Identify which cell holds the provided text, then report its (x, y) central coordinate. 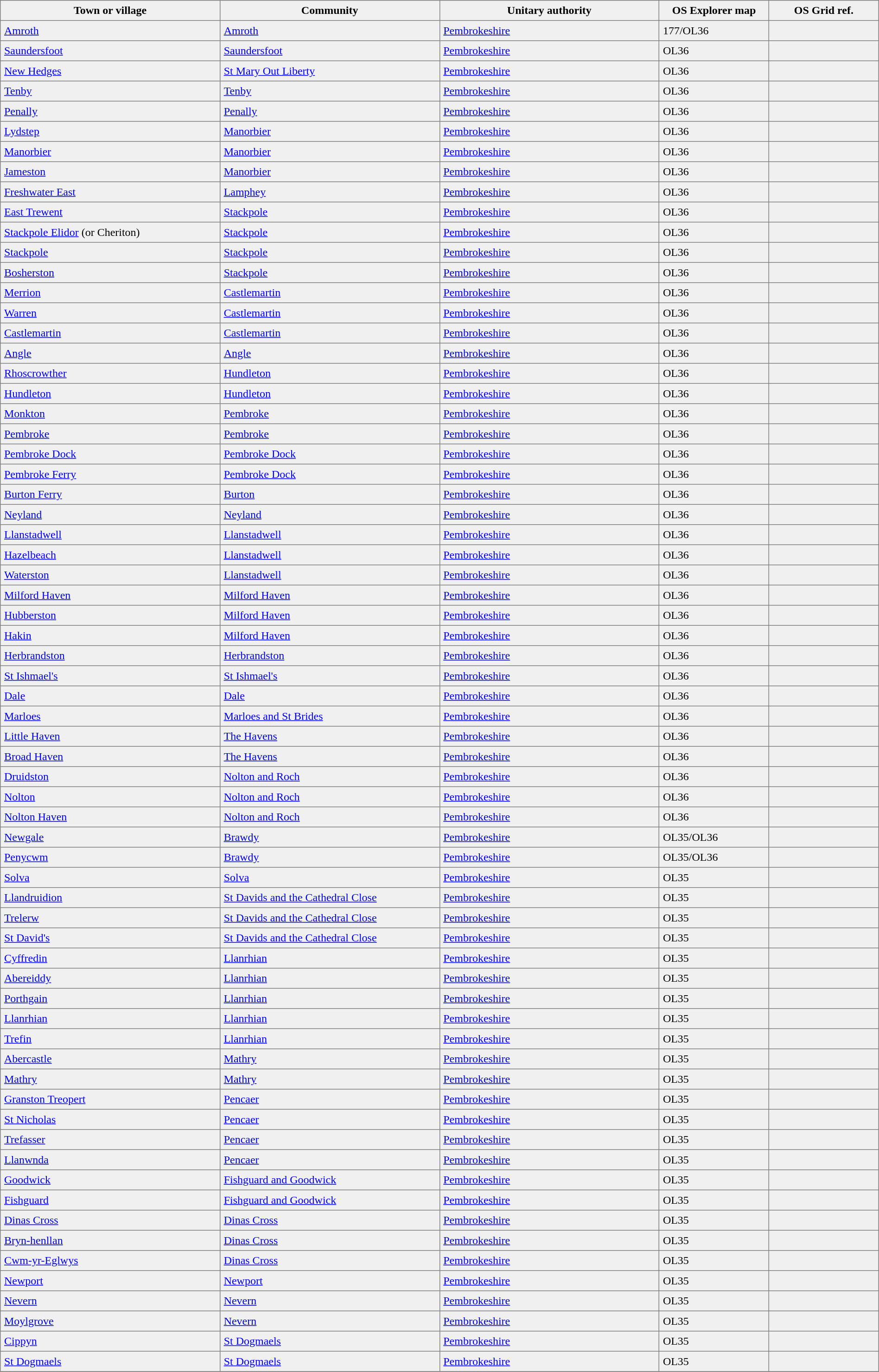
Community (330, 11)
Lamphey (330, 192)
OS Grid ref. (823, 11)
Llanwnda (110, 1160)
Burton Ferry (110, 495)
Little Haven (110, 737)
Moylgrove (110, 1321)
Waterston (110, 575)
New Hedges (110, 71)
Abercastle (110, 1059)
St David's (110, 938)
Freshwater East (110, 192)
Marloes and St Brides (330, 716)
Penycwm (110, 857)
Marloes (110, 716)
Cippyn (110, 1341)
Unitary authority (549, 11)
OS Explorer map (714, 11)
Town or village (110, 11)
Newgale (110, 837)
Hubberston (110, 616)
Porthgain (110, 998)
Hazelbeach (110, 555)
Nolton Haven (110, 817)
Cyffredin (110, 958)
Rhoscrowther (110, 374)
Stackpole Elidor (or Cheriton) (110, 232)
Trelerw (110, 918)
Llandruidion (110, 898)
Burton (330, 495)
Druidston (110, 777)
Hakin (110, 635)
Merrion (110, 293)
Jameston (110, 172)
Goodwick (110, 1180)
Lydstep (110, 132)
Warren (110, 313)
Trefasser (110, 1140)
Monkton (110, 414)
St Mary Out Liberty (330, 71)
Nolton (110, 797)
St Nicholas (110, 1119)
Pembroke Ferry (110, 474)
Bryn-henllan (110, 1240)
East Trewent (110, 212)
Abereiddy (110, 978)
Trefin (110, 1039)
Broad Haven (110, 756)
177/OL36 (714, 31)
Cwm-yr-Eglwys (110, 1261)
Granston Treopert (110, 1099)
Fishguard (110, 1200)
Bosherston (110, 273)
